Identify which cell holds the provided text, then report its [x, y] central coordinate. 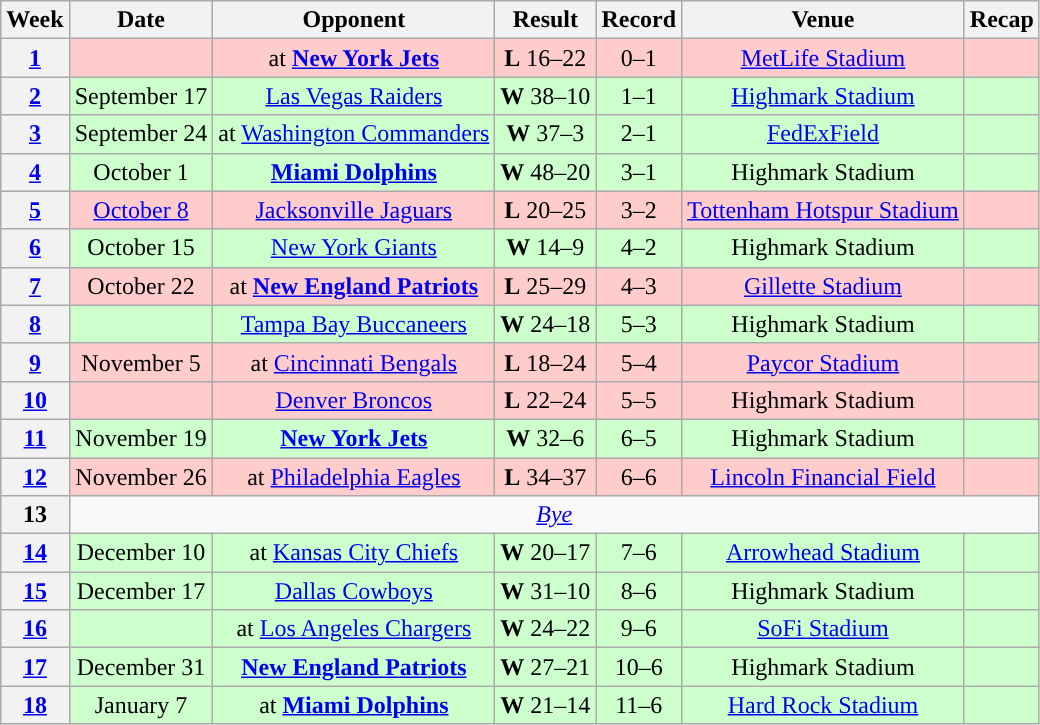
Tampa Bay Buccaneers [354, 324]
11 [35, 438]
Week [35, 20]
New York Giants [354, 248]
L 22–24 [546, 400]
Hard Rock Stadium [824, 705]
15 [35, 591]
7–6 [639, 553]
Gillette Stadium [824, 286]
5 [35, 210]
6–5 [639, 438]
W 20–17 [546, 553]
W 24–18 [546, 324]
13 [35, 515]
W 37–3 [546, 134]
W 38–10 [546, 96]
4 [35, 172]
W 21–14 [546, 705]
October 1 [141, 172]
9–6 [639, 629]
11–6 [639, 705]
8 [35, 324]
L 34–37 [546, 477]
W 48–20 [546, 172]
18 [35, 705]
Recap [1002, 20]
Arrowhead Stadium [824, 553]
October 22 [141, 286]
New England Patriots [354, 667]
6 [35, 248]
L 16–22 [546, 58]
New York Jets [354, 438]
Bye [554, 515]
W 14–9 [546, 248]
Date [141, 20]
Opponent [354, 20]
at Cincinnati Bengals [354, 362]
November 19 [141, 438]
W 27–21 [546, 667]
FedExField [824, 134]
12 [35, 477]
1 [35, 58]
4–2 [639, 248]
3–2 [639, 210]
at Miami Dolphins [354, 705]
3–1 [639, 172]
MetLife Stadium [824, 58]
1–1 [639, 96]
Venue [824, 20]
SoFi Stadium [824, 629]
L 25–29 [546, 286]
Paycor Stadium [824, 362]
Lincoln Financial Field [824, 477]
at New England Patriots [354, 286]
8–6 [639, 591]
5–3 [639, 324]
December 31 [141, 667]
0–1 [639, 58]
at Kansas City Chiefs [354, 553]
10–6 [639, 667]
17 [35, 667]
November 26 [141, 477]
16 [35, 629]
Dallas Cowboys [354, 591]
December 17 [141, 591]
September 17 [141, 96]
2 [35, 96]
at New York Jets [354, 58]
Result [546, 20]
January 7 [141, 705]
at Los Angeles Chargers [354, 629]
November 5 [141, 362]
W 32–6 [546, 438]
6–6 [639, 477]
December 10 [141, 553]
5–4 [639, 362]
10 [35, 400]
October 8 [141, 210]
W 24–22 [546, 629]
Jacksonville Jaguars [354, 210]
4–3 [639, 286]
Las Vegas Raiders [354, 96]
L 20–25 [546, 210]
Record [639, 20]
7 [35, 286]
9 [35, 362]
W 31–10 [546, 591]
5–5 [639, 400]
September 24 [141, 134]
at Philadelphia Eagles [354, 477]
October 15 [141, 248]
3 [35, 134]
Denver Broncos [354, 400]
14 [35, 553]
at Washington Commanders [354, 134]
L 18–24 [546, 362]
Miami Dolphins [354, 172]
2–1 [639, 134]
Tottenham Hotspur Stadium [824, 210]
